Detect which cell encompasses the target text, then output its [x, y] center coordinate. 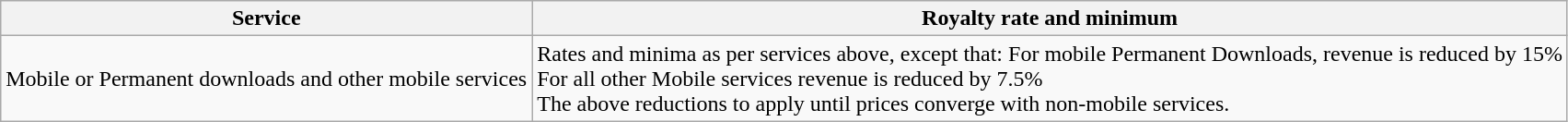
Royalty rate and minimum [1050, 18]
Mobile or Permanent downloads and other mobile services [267, 79]
Service [267, 18]
